Provide the (x, y) coordinate of the cell's center where the given text is located.  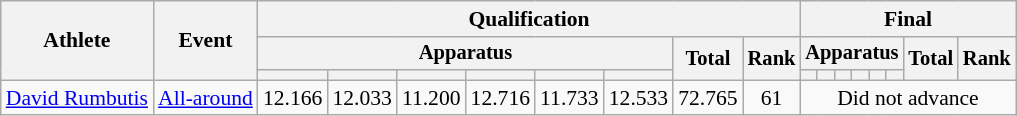
Event (206, 40)
David Rumbutis (77, 98)
61 (772, 98)
Qualification (529, 19)
11.200 (432, 98)
Did not advance (908, 98)
All-around (206, 98)
12.033 (362, 98)
12.716 (500, 98)
Final (908, 19)
12.166 (292, 98)
12.533 (638, 98)
72.765 (708, 98)
11.733 (570, 98)
Athlete (77, 40)
